For the text-containing cell, return its midpoint in (x, y) coordinate format. 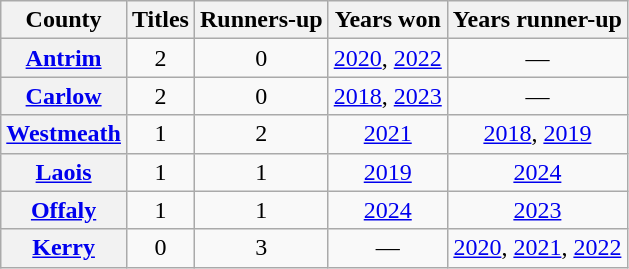
Westmeath (64, 134)
Years runner-up (537, 20)
2020, 2022 (388, 58)
Antrim (64, 58)
Years won (388, 20)
2021 (388, 134)
Titles (160, 20)
2018, 2023 (388, 96)
2018, 2019 (537, 134)
Offaly (64, 210)
Runners-up (261, 20)
Carlow (64, 96)
2019 (388, 172)
3 (261, 248)
County (64, 20)
Kerry (64, 248)
2020, 2021, 2022 (537, 248)
2023 (537, 210)
Laois (64, 172)
